Return [x, y] of the center of cell containing provided text 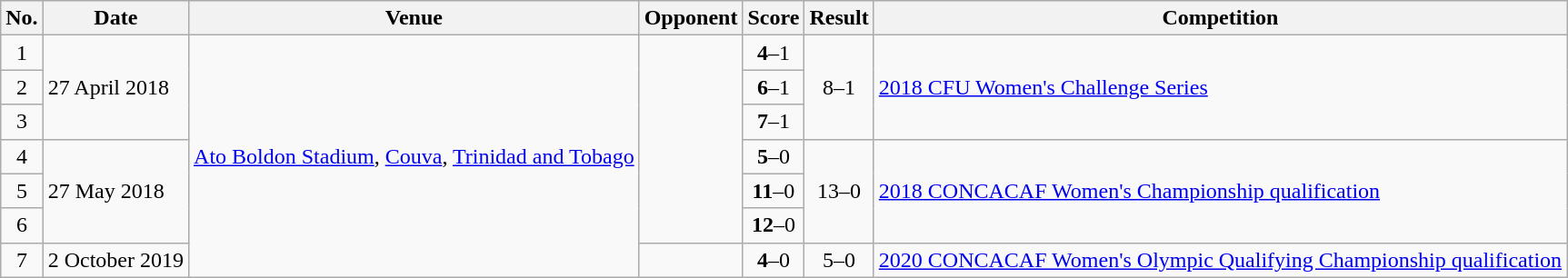
2018 CONCACAF Women's Championship qualification [1220, 191]
11–0 [774, 191]
4–1 [774, 53]
Venue [414, 18]
27 May 2018 [115, 191]
7 [22, 260]
12–0 [774, 225]
No. [22, 18]
13–0 [839, 191]
Competition [1220, 18]
6 [22, 225]
1 [22, 53]
2020 CONCACAF Women's Olympic Qualifying Championship qualification [1220, 260]
Score [774, 18]
Ato Boldon Stadium, Couva, Trinidad and Tobago [414, 156]
27 April 2018 [115, 87]
7–1 [774, 122]
2018 CFU Women's Challenge Series [1220, 87]
Opponent [691, 18]
6–1 [774, 87]
5 [22, 191]
2 [22, 87]
Result [839, 18]
4–0 [774, 260]
2 October 2019 [115, 260]
3 [22, 122]
Date [115, 18]
4 [22, 156]
8–1 [839, 87]
